Extract the [X, Y] coordinate from the center of the cell holding the provided text.  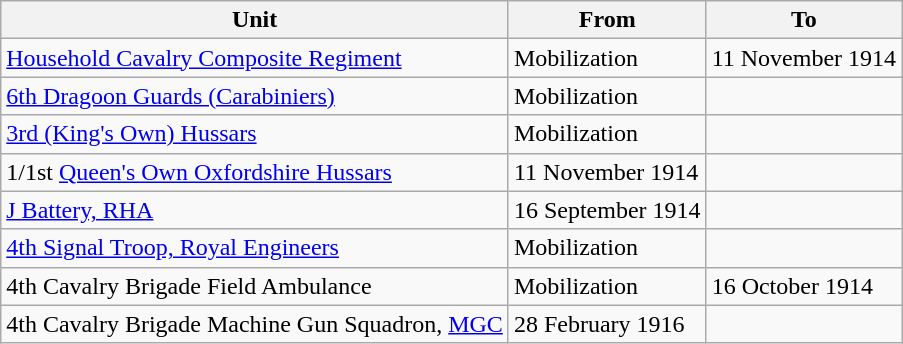
16 September 1914 [607, 210]
Household Cavalry Composite Regiment [255, 58]
Unit [255, 20]
3rd (King's Own) Hussars [255, 134]
4th Cavalry Brigade Machine Gun Squadron, MGC [255, 324]
4th Cavalry Brigade Field Ambulance [255, 286]
From [607, 20]
28 February 1916 [607, 324]
4th Signal Troop, Royal Engineers [255, 248]
To [804, 20]
16 October 1914 [804, 286]
6th Dragoon Guards (Carabiniers) [255, 96]
J Battery, RHA [255, 210]
1/1st Queen's Own Oxfordshire Hussars [255, 172]
